Output the (x, y) coordinate of the center of the cell containing the given text.  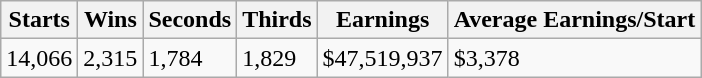
14,066 (40, 58)
$3,378 (574, 58)
Earnings (382, 20)
$47,519,937 (382, 58)
1,784 (190, 58)
Starts (40, 20)
2,315 (110, 58)
Seconds (190, 20)
1,829 (277, 58)
Average Earnings/Start (574, 20)
Wins (110, 20)
Thirds (277, 20)
